Pinpoint the cell where the given text exists, returning its (X, Y) midpoint coordinate. 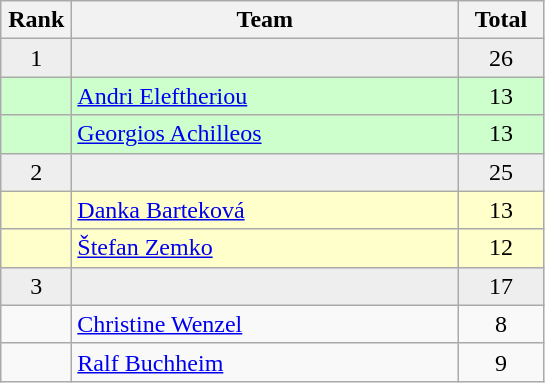
3 (36, 286)
25 (501, 172)
8 (501, 324)
26 (501, 58)
Štefan Zemko (265, 248)
Christine Wenzel (265, 324)
12 (501, 248)
2 (36, 172)
Andri Eleftheriou (265, 96)
Rank (36, 20)
Georgios Achilleos (265, 134)
Danka Barteková (265, 210)
Ralf Buchheim (265, 362)
1 (36, 58)
Total (501, 20)
Team (265, 20)
17 (501, 286)
9 (501, 362)
